Capture the cell that displays the provided text and extract its (X, Y) central coordinate. 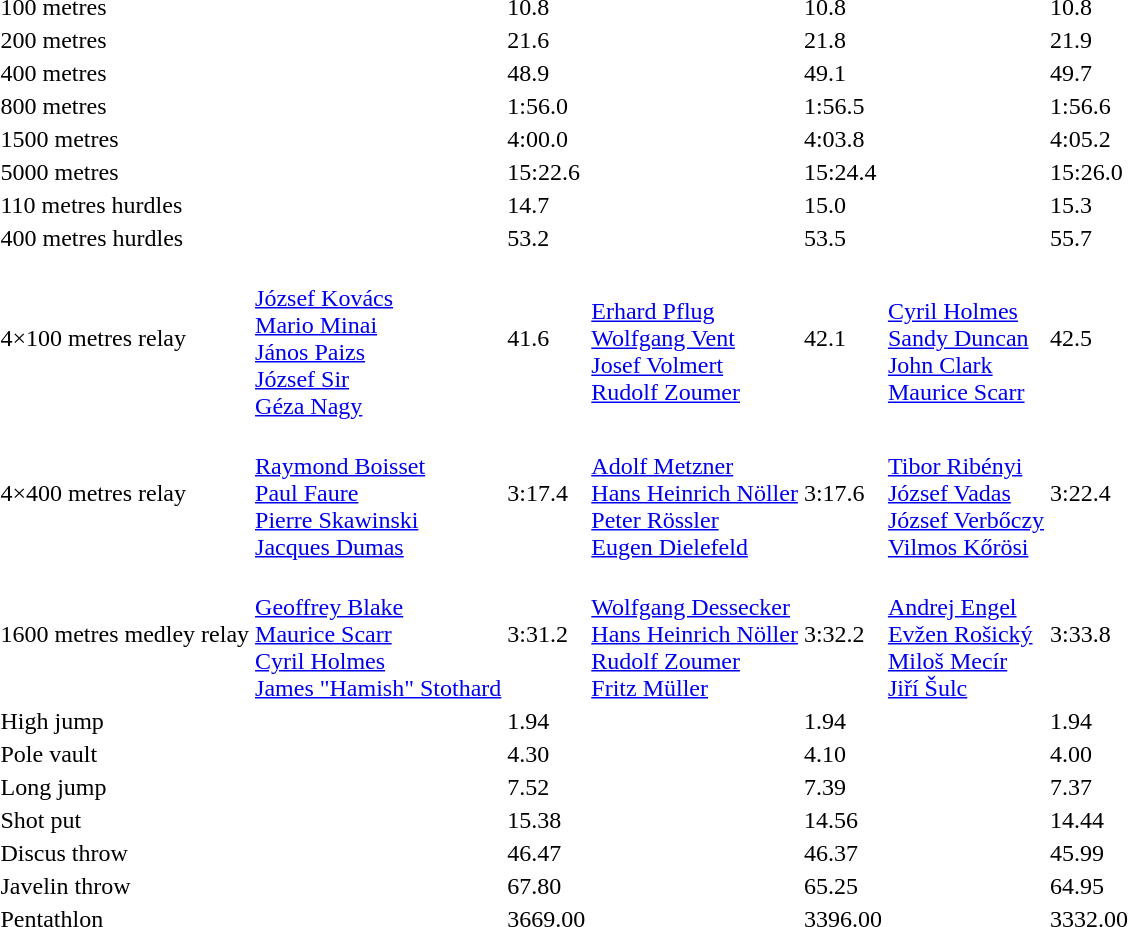
Tibor RibényiJózsef VadasJózsef VerbőczyVilmos Kőrösi (966, 493)
3:32.2 (842, 634)
Cyril HolmesSandy DuncanJohn ClarkMaurice Scarr (966, 338)
15.38 (546, 820)
41.6 (546, 338)
46.37 (842, 853)
48.9 (546, 73)
7.39 (842, 787)
Geoffrey BlakeMaurice ScarrCyril HolmesJames "Hamish" Stothard (378, 634)
15:24.4 (842, 172)
3:31.2 (546, 634)
Erhard PflugWolfgang VentJosef VolmertRudolf Zoumer (695, 338)
József KovácsMario MinaiJános PaizsJózsef SirGéza Nagy (378, 338)
53.5 (842, 238)
53.2 (546, 238)
14.56 (842, 820)
3:17.4 (546, 493)
14.7 (546, 205)
1:56.5 (842, 106)
Andrej EngelEvžen RošickýMiloš MecírJiří Šulc (966, 634)
49.1 (842, 73)
42.1 (842, 338)
3:17.6 (842, 493)
21.8 (842, 40)
4.30 (546, 754)
65.25 (842, 886)
15.0 (842, 205)
Wolfgang DesseckerHans Heinrich NöllerRudolf ZoumerFritz Müller (695, 634)
21.6 (546, 40)
Adolf MetznerHans Heinrich NöllerPeter RösslerEugen Dielefeld (695, 493)
1:56.0 (546, 106)
Raymond BoissetPaul FaurePierre SkawinskiJacques Dumas (378, 493)
46.47 (546, 853)
4:00.0 (546, 139)
7.52 (546, 787)
15:22.6 (546, 172)
67.80 (546, 886)
4:03.8 (842, 139)
4.10 (842, 754)
